Capture the cell that displays the provided text and extract its (X, Y) central coordinate. 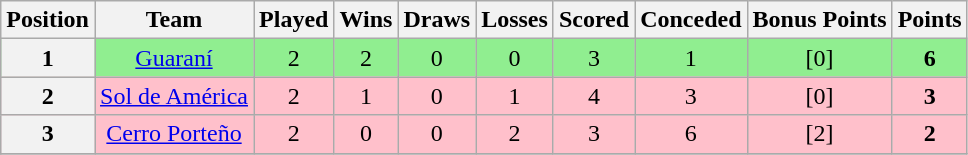
Draws (437, 20)
Position (48, 20)
Conceded (691, 20)
Wins (366, 20)
Guaraní (174, 58)
Scored (594, 20)
Losses (515, 20)
Sol de América (174, 96)
[2] (820, 134)
Played (294, 20)
Team (174, 20)
Points (930, 20)
Bonus Points (820, 20)
Cerro Porteño (174, 134)
4 (594, 96)
